Detect which cell encompasses the target text, then output its (X, Y) center coordinate. 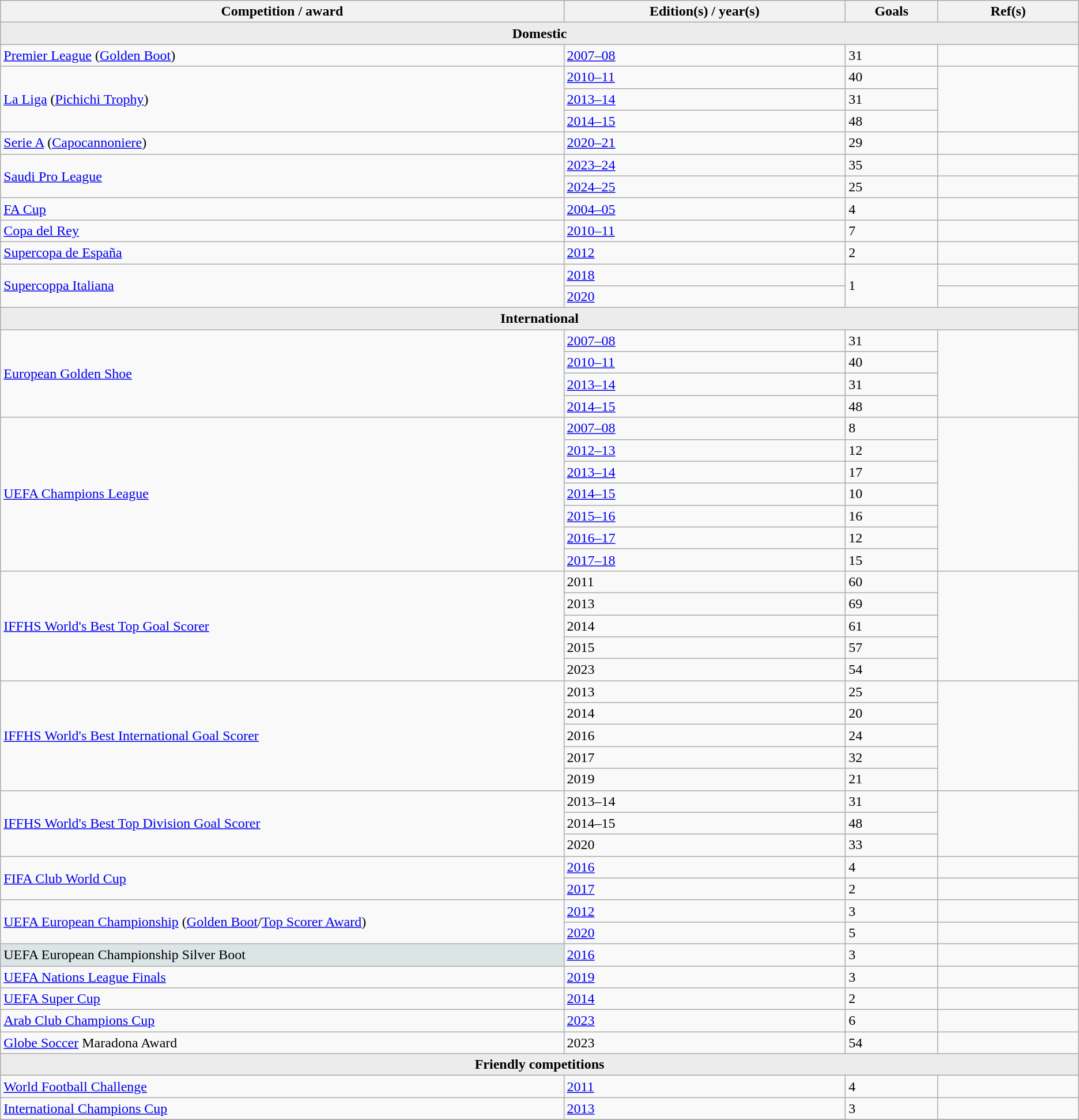
Premier League (Golden Boot) (282, 55)
2024–25 (704, 187)
Edition(s) / year(s) (704, 12)
29 (892, 143)
2017–18 (704, 560)
2016–17 (704, 538)
69 (892, 604)
IFFHS World's Best Top Goal Scorer (282, 625)
Goals (892, 12)
UEFA European Championship Silver Boot (282, 955)
17 (892, 472)
2015 (704, 648)
61 (892, 625)
15 (892, 560)
Supercopa de España (282, 252)
Friendly competitions (539, 1065)
2018 (704, 275)
IFFHS World's Best International Goal Scorer (282, 736)
60 (892, 582)
Competition / award (282, 12)
6 (892, 1021)
32 (892, 757)
10 (892, 494)
24 (892, 736)
2023–24 (704, 165)
7 (892, 231)
Ref(s) (1008, 12)
1 (892, 286)
World Football Challenge (282, 1087)
Supercoppa Italiana (282, 286)
IFFHS World's Best Top Division Goal Scorer (282, 823)
2012–13 (704, 450)
2015–16 (704, 516)
Saudi Pro League (282, 176)
Arab Club Champions Cup (282, 1021)
2004–05 (704, 209)
International Champions Cup (282, 1108)
57 (892, 648)
Serie A (Capocannoniere) (282, 143)
La Liga (Pichichi Trophy) (282, 99)
16 (892, 516)
International (539, 319)
2020–21 (704, 143)
Globe Soccer Maradona Award (282, 1043)
Copa del Rey (282, 231)
5 (892, 933)
Domestic (539, 33)
FIFA Club World Cup (282, 878)
33 (892, 845)
UEFA Super Cup (282, 999)
UEFA Nations League Finals (282, 977)
8 (892, 428)
FA Cup (282, 209)
21 (892, 779)
20 (892, 714)
European Golden Shoe (282, 374)
UEFA Champions League (282, 494)
UEFA European Championship (Golden Boot/Top Scorer Award) (282, 922)
35 (892, 165)
